Detect which cell encompasses the target text, then output its [X, Y] center coordinate. 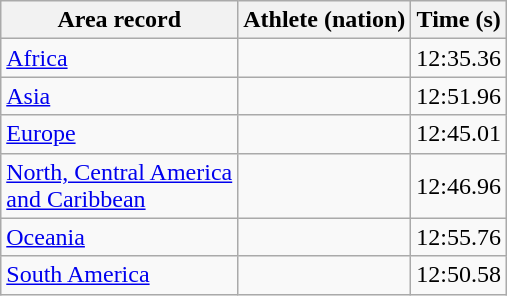
12:50.58 [459, 275]
South America [120, 275]
12:51.96 [459, 96]
Athlete (nation) [324, 20]
12:46.96 [459, 186]
Europe [120, 134]
12:55.76 [459, 237]
Area record [120, 20]
Oceania [120, 237]
Time (s) [459, 20]
12:45.01 [459, 134]
North, Central Americaand Caribbean [120, 186]
12:35.36 [459, 58]
Asia [120, 96]
Africa [120, 58]
